Provide the [X, Y] coordinate of the cell's center where the given text is located.  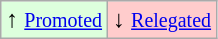
↑ Promoted [54, 20]
↓ Relegated [162, 20]
